Pinpoint the cell where the given text exists, returning its (x, y) midpoint coordinate. 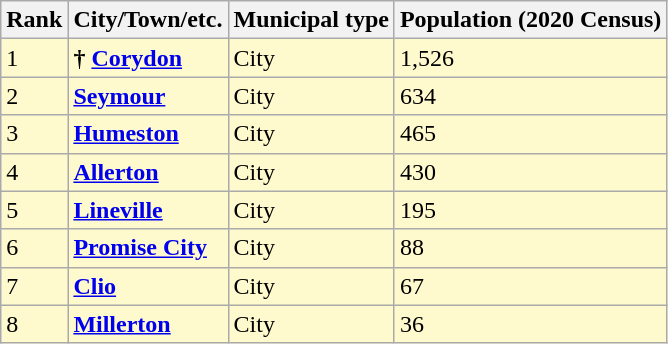
8 (34, 324)
Clio (148, 286)
Rank (34, 20)
Seymour (148, 96)
Population (2020 Census) (530, 20)
Municipal type (311, 20)
City/Town/etc. (148, 20)
Humeston (148, 134)
4 (34, 172)
465 (530, 134)
Allerton (148, 172)
88 (530, 248)
430 (530, 172)
Millerton (148, 324)
Promise City (148, 248)
7 (34, 286)
67 (530, 286)
634 (530, 96)
1,526 (530, 58)
Lineville (148, 210)
2 (34, 96)
36 (530, 324)
195 (530, 210)
1 (34, 58)
5 (34, 210)
6 (34, 248)
† Corydon (148, 58)
3 (34, 134)
